Return the [x, y] coordinate for the center point of the cell that contains the specified text.  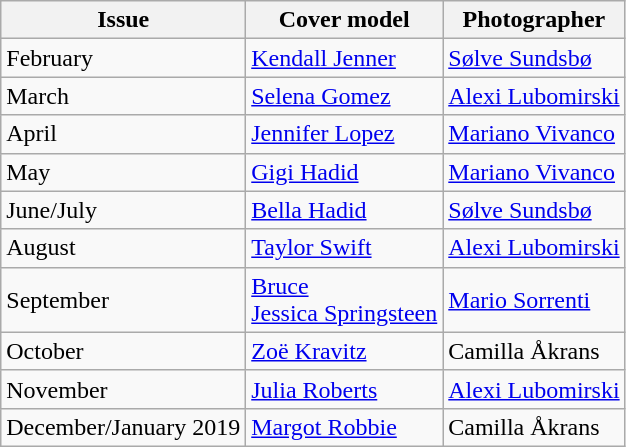
Margot Robbie [344, 427]
Bella Hadid [344, 210]
Photographer [534, 20]
Mario Sorrenti [534, 300]
June/July [124, 210]
Jennifer Lopez [344, 134]
February [124, 58]
Kendall Jenner [344, 58]
Julia Roberts [344, 389]
November [124, 389]
Gigi Hadid [344, 172]
Cover model [344, 20]
May [124, 172]
Issue [124, 20]
Zoë Kravitz [344, 351]
October [124, 351]
March [124, 96]
December/January 2019 [124, 427]
Taylor Swift [344, 248]
BruceJessica Springsteen [344, 300]
August [124, 248]
April [124, 134]
September [124, 300]
Selena Gomez [344, 96]
